Determine the (x, y) coordinate at the center of the cell enclosing the given text.  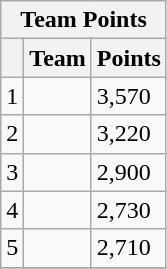
2,710 (128, 248)
1 (12, 96)
Points (128, 58)
Team Points (84, 20)
5 (12, 248)
3,220 (128, 134)
2,900 (128, 172)
2,730 (128, 210)
3,570 (128, 96)
2 (12, 134)
3 (12, 172)
4 (12, 210)
Team (58, 58)
